Determine the [X, Y] coordinate at the center of the cell enclosing the given text.  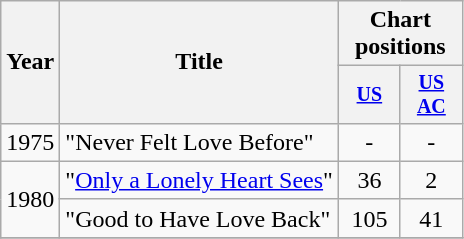
"Only a Lonely Heart Sees" [200, 180]
US [369, 94]
Chart positions [400, 34]
"Good to Have Love Back" [200, 218]
1980 [30, 199]
36 [369, 180]
1975 [30, 142]
Year [30, 62]
USAC [431, 94]
41 [431, 218]
105 [369, 218]
"Never Felt Love Before" [200, 142]
2 [431, 180]
Title [200, 62]
